Return (x, y) of the center of cell containing provided text 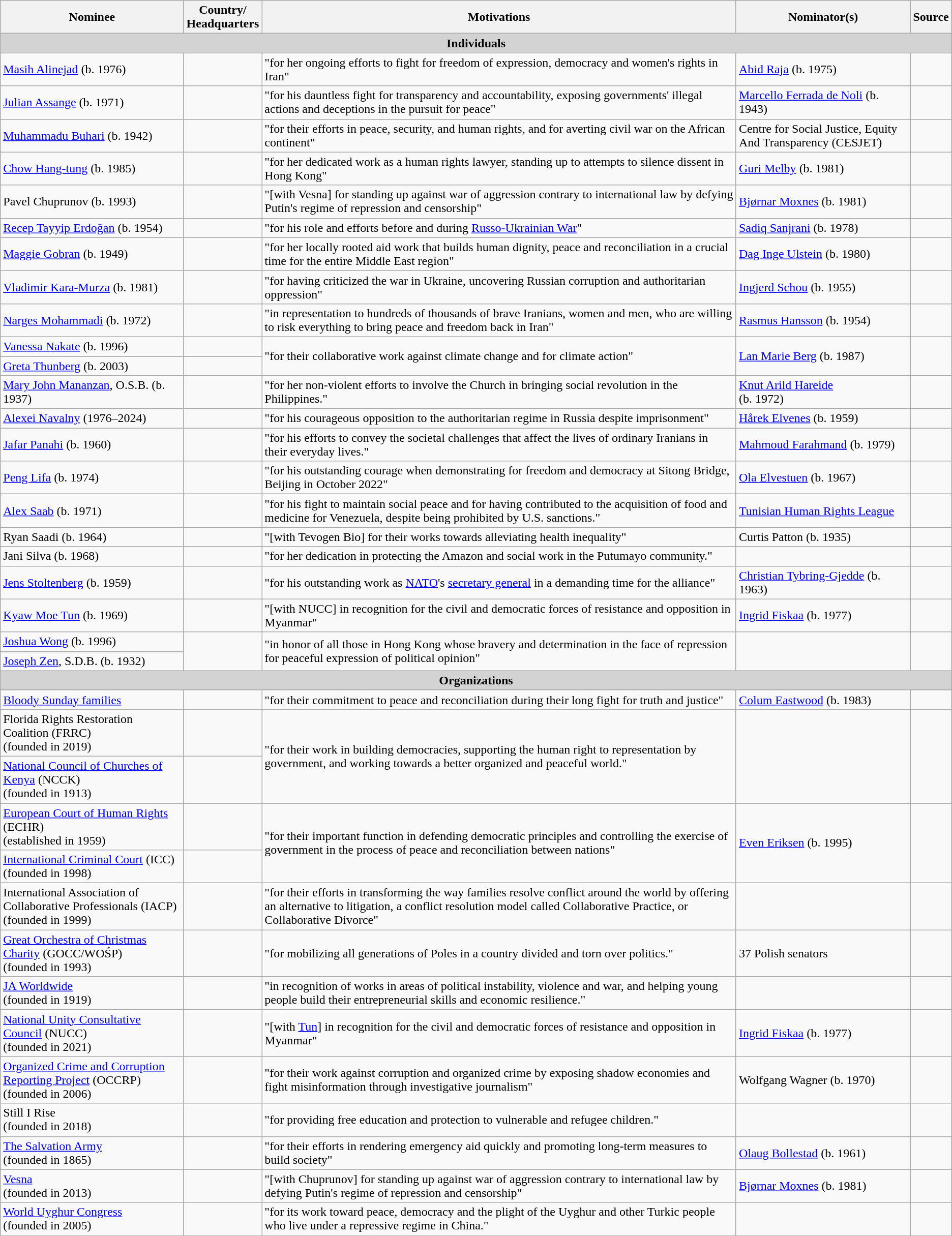
Vanessa Nakate (b. 1996) (92, 346)
Rasmus Hansson (b. 1954) (823, 320)
Florida Rights Restoration Coalition (FRRC)(founded in 2019) (92, 733)
Joseph Zen, S.D.B. (b. 1932) (92, 661)
Kyaw Moe Tun (b. 1969) (92, 615)
Great Orchestra of Christmas Charity (GOCC/WOŚP)(founded in 1993) (92, 953)
"for his courageous opposition to the authoritarian regime in Russia despite imprisonment" (499, 418)
"for his dauntless fight for transparency and accountability, exposing governments' illegal actions and deceptions in the pursuit for peace" (499, 103)
Ingjerd Schou (b. 1955) (823, 287)
"for their efforts in peace, security, and human rights, and for averting civil war on the African continent" (499, 135)
National Council of Churches of Kenya (NCCK) (founded in 1913) (92, 779)
"for its work toward peace, democracy and the plight of the Uyghur and other Turkic people who live under a repressive regime in China." (499, 1219)
Nominator(s) (823, 17)
Maggie Gobran (b. 1949) (92, 254)
Muhammadu Buhari (b. 1942) (92, 135)
Knut Arild Hareide (b. 1972) (823, 393)
Alexei Navalny (1976–2024) (92, 418)
"for her dedicated work as a human rights lawyer, standing up to attempts to silence dissent in Hong Kong" (499, 169)
European Court of Human Rights (ECHR)(established in 1959) (92, 827)
Greta Thunberg (b. 2003) (92, 366)
International Association of Collaborative Professionals (IACP) (founded in 1999) (92, 907)
Curtis Patton (b. 1935) (823, 537)
Even Eriksen (b. 1995) (823, 843)
Lan Marie Berg (b. 1987) (823, 356)
"for their collaborative work against climate change and for climate action" (499, 356)
"[with Tun] in recognition for the civil and democratic forces of resistance and opposition in Myanmar" (499, 1033)
Chow Hang-tung (b. 1985) (92, 169)
World Uyghur Congress (founded in 2005) (92, 1219)
Julian Assange (b. 1971) (92, 103)
Nominee (92, 17)
"for mobilizing all generations of Poles in a country divided and torn over politics." (499, 953)
37 Polish senators (823, 953)
The Salvation Army (founded in 1865) (92, 1153)
Country/Headquarters (223, 17)
"[with Tevogen Bio] for their works towards alleviating health inequality" (499, 537)
Olaug Bollestad (b. 1961) (823, 1153)
"for his outstanding work as NATO's secretary general in a demanding time for the alliance" (499, 583)
Ryan Saadi (b. 1964) (92, 537)
Joshua Wong (b. 1996) (92, 642)
"for his outstanding courage when demonstrating for freedom and democracy at Sitong Bridge, Beijing in October 2022" (499, 478)
Jani Silva (b. 1968) (92, 556)
Guri Melby (b. 1981) (823, 169)
Mahmoud Farahmand (b. 1979) (823, 444)
Narges Mohammadi (b. 1972) (92, 320)
Mary John Mananzan, O.S.B. (b. 1937) (92, 393)
Individuals (476, 43)
Masih Alinejad (b. 1976) (92, 69)
"for his efforts to convey the societal challenges that affect the lives of ordinary Iranians in their everyday lives." (499, 444)
Source (931, 17)
Peng Lifa (b. 1974) (92, 478)
Christian Tybring-Gjedde (b. 1963) (823, 583)
"[with Chuprunov] for standing up against war of aggression contrary to international law by defying Putin's regime of repression and censorship" (499, 1186)
"[with Vesna] for standing up against war of aggression contrary to international law by defying Putin's regime of repression and censorship" (499, 201)
Wolfgang Wagner (b. 1970) (823, 1080)
Jens Stoltenberg (b. 1959) (92, 583)
Pavel Chuprunov (b. 1993) (92, 201)
"for his role and efforts before and during Russo-Ukrainian War" (499, 228)
Vesna(founded in 2013) (92, 1186)
Alex Saab (b. 1971) (92, 510)
"for providing free education and protection to vulnerable and refugee children." (499, 1120)
"for her ongoing efforts to fight for freedom of expression, democracy and women's rights in Iran" (499, 69)
Dag Inge Ulstein (b. 1980) (823, 254)
Motivations (499, 17)
Bloody Sunday families (92, 700)
Abid Raja (b. 1975) (823, 69)
"in honor of all those in Hong Kong whose bravery and determination in the face of repression for peaceful expression of political opinion" (499, 651)
Tunisian Human Rights League (823, 510)
Organizations (476, 680)
Ola Elvestuen (b. 1967) (823, 478)
Colum Eastwood (b. 1983) (823, 700)
"for having criticized the war in Ukraine, uncovering Russian corruption and authoritarian oppression" (499, 287)
Sadiq Sanjrani (b. 1978) (823, 228)
Marcello Ferrada de Noli (b. 1943) (823, 103)
Hårek Elvenes (b. 1959) (823, 418)
JA Worldwide (founded in 1919) (92, 993)
"for their commitment to peace and reconciliation during their long fight for truth and justice" (499, 700)
"for her dedication in protecting the Amazon and social work in the Putumayo community." (499, 556)
Jafar Panahi (b. 1960) (92, 444)
"for her locally rooted aid work that builds human dignity, peace and reconciliation in a crucial time for the entire Middle East region" (499, 254)
Centre for Social Justice, Equity And Transparency (CESJET) (823, 135)
National Unity Consultative Council (NUCC)(founded in 2021) (92, 1033)
Vladimir Kara-Murza (b. 1981) (92, 287)
"for their efforts in rendering emergency aid quickly and promoting long-term measures to build society" (499, 1153)
"for their work against corruption and organized crime by exposing shadow economies and fight misinformation through investigative journalism" (499, 1080)
Recep Tayyip Erdoğan (b. 1954) (92, 228)
Still I Rise(founded in 2018) (92, 1120)
"[with NUCC] in recognition for the civil and democratic forces of resistance and opposition in Myanmar" (499, 615)
"for her non-violent efforts to involve the Church in bringing social revolution in the Philippines." (499, 393)
Organized Crime and Corruption Reporting Project (OCCRP)(founded in 2006) (92, 1080)
International Criminal Court (ICC)(founded in 1998) (92, 866)
